Find where the given text appears and provide that cell's center as (X, Y) coordinate. 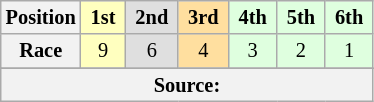
3 (253, 51)
Race (41, 51)
6th (349, 17)
4th (253, 17)
1st (104, 17)
2nd (152, 17)
Position (41, 17)
1 (349, 51)
6 (152, 51)
Source: (187, 85)
4 (203, 51)
5th (301, 17)
3rd (203, 17)
9 (104, 51)
2 (301, 51)
